Pinpoint the cell where the given text exists, returning its (x, y) midpoint coordinate. 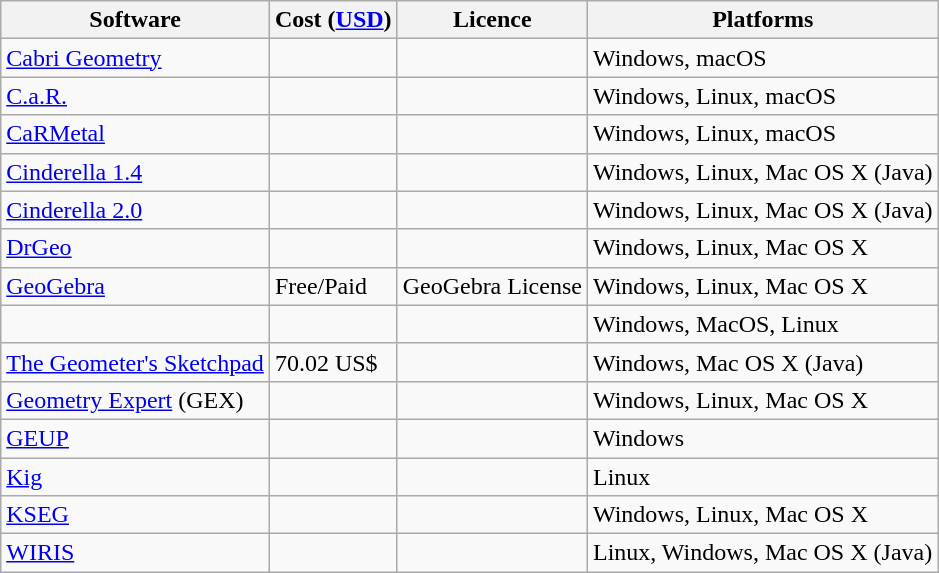
Cinderella 1.4 (136, 172)
Windows, Mac OS X (Java) (762, 362)
KSEG (136, 515)
C.a.R. (136, 96)
Windows, MacOS, Linux (762, 324)
Windows (762, 438)
The Geometer's Sketchpad (136, 362)
Kig (136, 477)
WIRIS (136, 553)
GEUP (136, 438)
Software (136, 20)
Cinderella 2.0 (136, 210)
Linux, Windows, Mac OS X (Java) (762, 553)
Geometry Expert (GEX) (136, 400)
GeoGebra (136, 286)
CaRMetal (136, 134)
Linux (762, 477)
Cabri Geometry (136, 58)
DrGeo (136, 248)
Cost (USD) (333, 20)
Licence (492, 20)
70.02 US$ (333, 362)
GeoGebra License (492, 286)
Platforms (762, 20)
Windows, macOS (762, 58)
Free/Paid (333, 286)
